For the text-containing cell, return its midpoint in [X, Y] coordinate format. 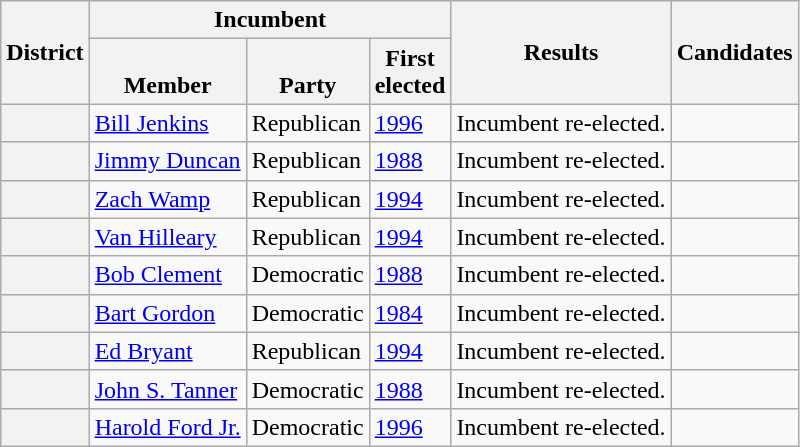
Bill Jenkins [168, 123]
Van Hilleary [168, 237]
Bob Clement [168, 275]
Candidates [734, 52]
Member [168, 72]
Party [308, 72]
Bart Gordon [168, 313]
Harold Ford Jr. [168, 427]
Zach Wamp [168, 199]
Results [561, 52]
Ed Bryant [168, 351]
Firstelected [410, 72]
District [45, 52]
1984 [410, 313]
John S. Tanner [168, 389]
Incumbent [270, 20]
Jimmy Duncan [168, 161]
